Provide the (X, Y) coordinate of the cell's center where the given text is located.  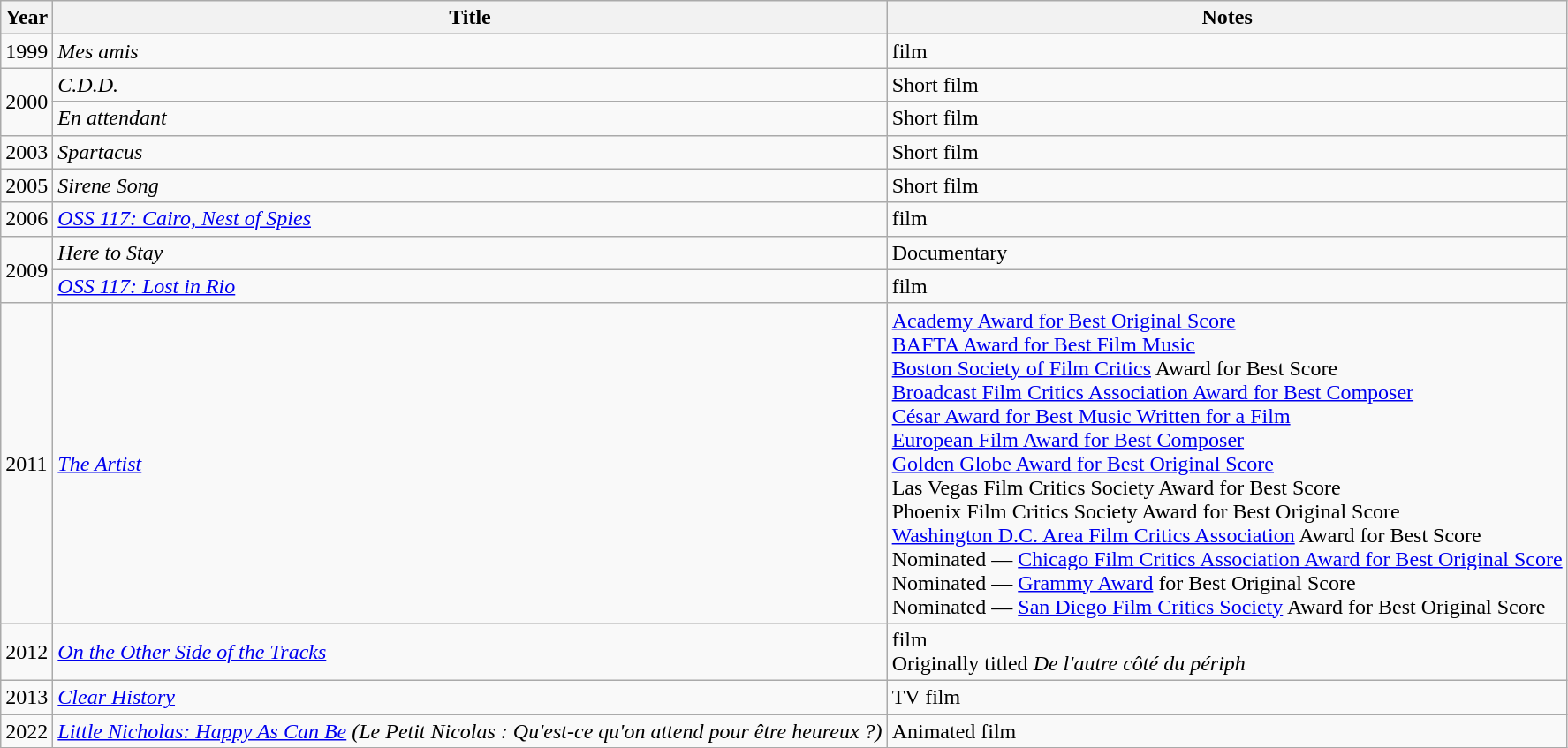
2006 (27, 219)
2013 (27, 697)
filmOriginally titled De l'autre côté du périph (1227, 652)
The Artist (470, 463)
TV film (1227, 697)
Little Nicholas: Happy As Can Be (Le Petit Nicolas : Qu'est-ce qu'on attend pour être heureux ?) (470, 730)
2003 (27, 152)
Spartacus (470, 152)
Animated film (1227, 730)
1999 (27, 51)
2005 (27, 185)
2009 (27, 269)
OSS 117: Cairo, Nest of Spies (470, 219)
2000 (27, 102)
2022 (27, 730)
Documentary (1227, 253)
Mes amis (470, 51)
Clear History (470, 697)
En attendant (470, 118)
OSS 117: Lost in Rio (470, 286)
On the Other Side of the Tracks (470, 652)
2011 (27, 463)
Here to Stay (470, 253)
Year (27, 18)
Notes (1227, 18)
Sirene Song (470, 185)
C.D.D. (470, 85)
Title (470, 18)
2012 (27, 652)
